Output the (X, Y) coordinate of the center of the cell containing the given text.  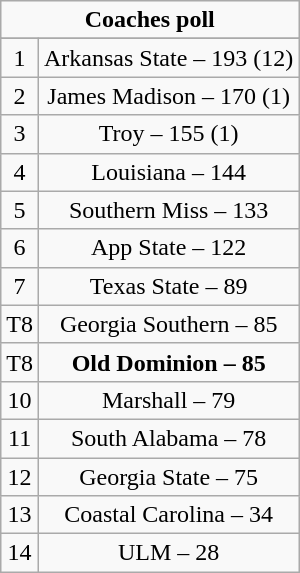
Coastal Carolina – 34 (168, 515)
Southern Miss – 133 (168, 210)
4 (20, 172)
James Madison – 170 (1) (168, 96)
1 (20, 58)
South Alabama – 78 (168, 438)
Georgia Southern – 85 (168, 324)
Louisiana – 144 (168, 172)
Old Dominion – 85 (168, 362)
12 (20, 477)
7 (20, 286)
2 (20, 96)
14 (20, 553)
10 (20, 400)
5 (20, 210)
Troy – 155 (1) (168, 134)
App State – 122 (168, 248)
Marshall – 79 (168, 400)
Texas State – 89 (168, 286)
Arkansas State – 193 (12) (168, 58)
Georgia State – 75 (168, 477)
13 (20, 515)
6 (20, 248)
3 (20, 134)
ULM – 28 (168, 553)
11 (20, 438)
Coaches poll (150, 20)
